Capture the cell that displays the provided text and extract its (x, y) central coordinate. 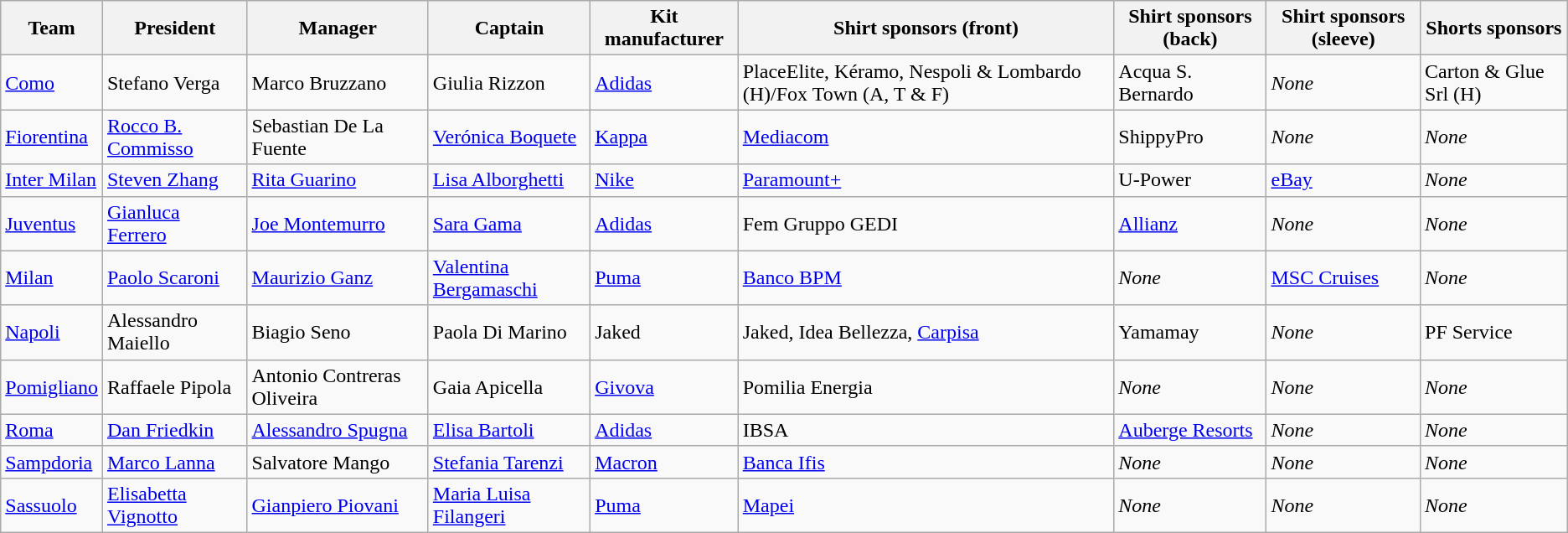
Valentina Bergamaschi (509, 278)
Biagio Seno (338, 332)
Rita Guarino (338, 180)
Banco BPM (926, 278)
Shirt sponsors (front) (926, 28)
Manager (338, 28)
Auberge Resorts (1190, 430)
Lisa Alborghetti (509, 180)
MSC Cruises (1344, 278)
Milan (52, 278)
Stefania Tarenzi (509, 462)
Raffaele Pipola (174, 387)
Salvatore Mango (338, 462)
Team (52, 28)
Antonio Contreras Oliveira (338, 387)
Sebastian De La Fuente (338, 137)
Verónica Boquete (509, 137)
Carton & Glue Srl (H) (1494, 82)
Sara Gama (509, 223)
Givova (665, 387)
Rocco B. Commisso (174, 137)
Joe Montemurro (338, 223)
Alessandro Spugna (338, 430)
Nike (665, 180)
Elisa Bartoli (509, 430)
Sassuolo (52, 505)
Marco Lanna (174, 462)
Shirt sponsors (sleeve) (1344, 28)
Mapei (926, 505)
U-Power (1190, 180)
Roma (52, 430)
ShippyPro (1190, 137)
Acqua S. Bernardo (1190, 82)
Stefano Verga (174, 82)
Kit manufacturer (665, 28)
PlaceElite, Kéramo, Nespoli & Lombardo (H)/Fox Town (A, T & F) (926, 82)
Banca Ifis (926, 462)
Giulia Rizzon (509, 82)
Napoli (52, 332)
Jaked, Idea Bellezza, Carpisa (926, 332)
Inter Milan (52, 180)
Gianluca Ferrero (174, 223)
Yamamay (1190, 332)
Jaked (665, 332)
eBay (1344, 180)
Sampdoria (52, 462)
Shirt sponsors (back) (1190, 28)
Paramount+ (926, 180)
Gianpiero Piovani (338, 505)
Gaia Apicella (509, 387)
Pomigliano (52, 387)
Mediacom (926, 137)
Maria Luisa Filangeri (509, 505)
Captain (509, 28)
President (174, 28)
IBSA (926, 430)
Marco Bruzzano (338, 82)
Maurizio Ganz (338, 278)
Como (52, 82)
Alessandro Maiello (174, 332)
Shorts sponsors (1494, 28)
PF Service (1494, 332)
Steven Zhang (174, 180)
Fiorentina (52, 137)
Fem Gruppo GEDI (926, 223)
Allianz (1190, 223)
Paolo Scaroni (174, 278)
Macron (665, 462)
Paola Di Marino (509, 332)
Kappa (665, 137)
Dan Friedkin (174, 430)
Juventus (52, 223)
Pomilia Energia (926, 387)
Elisabetta Vignotto (174, 505)
